Output the [x, y] coordinate of the center of the cell containing the given text.  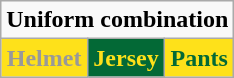
Helmet [44, 58]
Pants [200, 58]
Jersey [126, 58]
Uniform combination [118, 20]
